Provide the [x, y] coordinate of the cell's center where the given text is located.  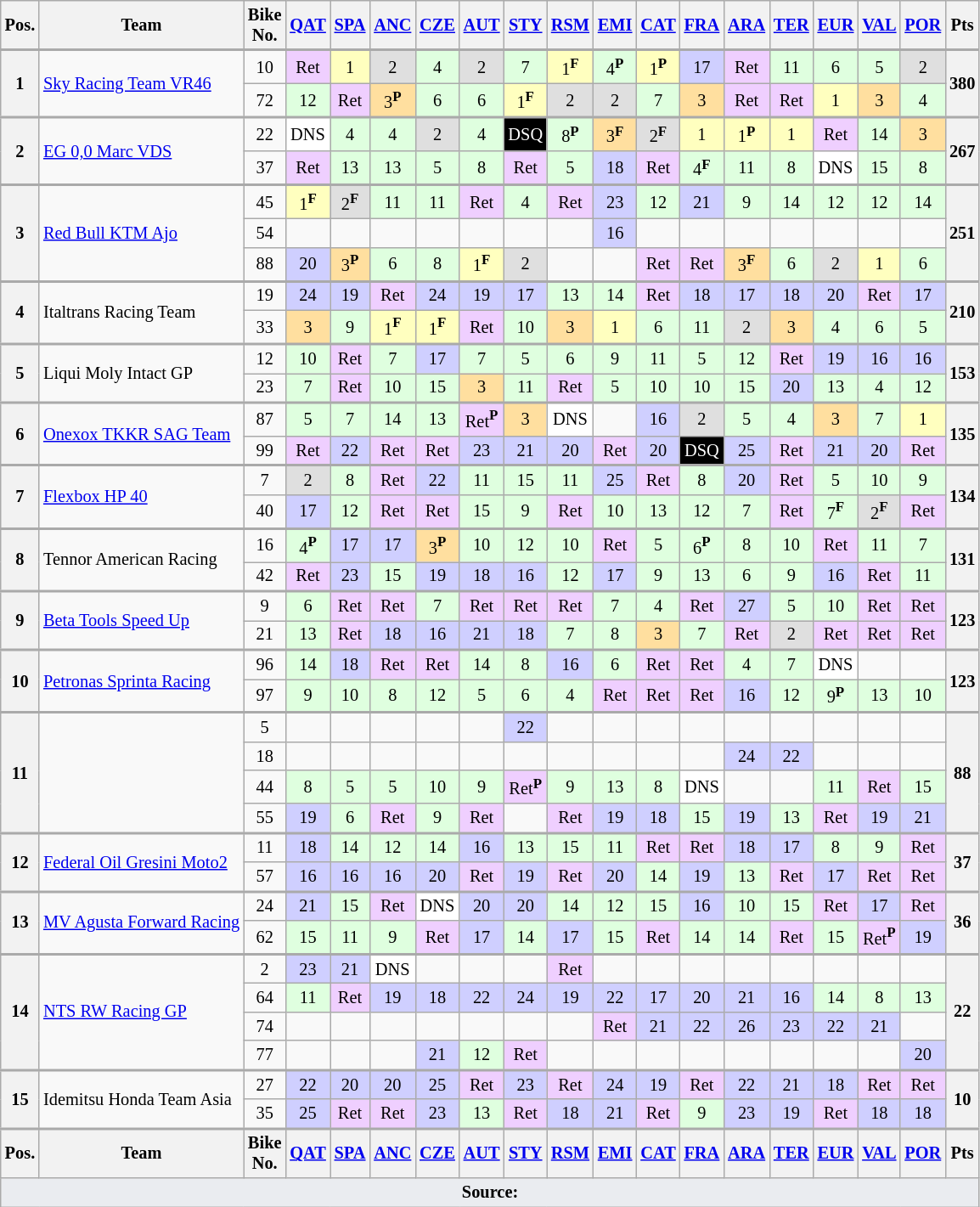
4F [702, 168]
380 [962, 83]
Flexbox HP 40 [141, 497]
Tennor American Racing [141, 560]
267 [962, 151]
42 [265, 576]
99 [265, 450]
Idemitsu Honda Team Asia [141, 1099]
Liqui Moly Intact GP [141, 374]
55 [265, 818]
74 [265, 1026]
Sky Racing Team VR46 [141, 83]
7F [836, 511]
36 [962, 922]
Italtrans Racing Team [141, 313]
57 [265, 877]
62 [265, 937]
MV Agusta Forward Racing [141, 922]
8P [571, 134]
Petronas Sprinta Racing [141, 681]
40 [265, 511]
87 [265, 420]
134 [962, 497]
135 [962, 434]
Source: [491, 1192]
96 [265, 664]
NTS RW Racing GP [141, 1012]
97 [265, 696]
33 [265, 327]
64 [265, 998]
45 [265, 202]
Red Bull KTM Ajo [141, 233]
44 [265, 787]
251 [962, 233]
131 [962, 560]
72 [265, 100]
210 [962, 313]
Beta Tools Speed Up [141, 620]
Onexox TKKR SAG Team [141, 434]
Federal Oil Gresini Moto2 [141, 861]
26 [746, 1026]
9P [836, 696]
54 [265, 233]
6P [702, 545]
35 [265, 1114]
77 [265, 1055]
153 [962, 374]
EG 0,0 Marc VDS [141, 151]
